From the cell containing the given text, extract its center point as (x, y) coordinate. 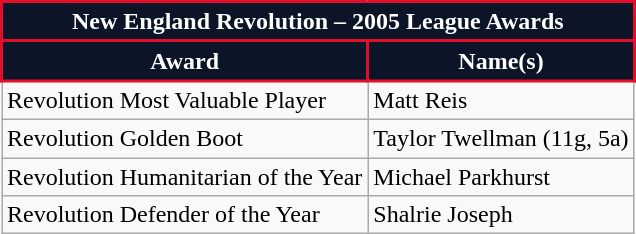
Award (185, 61)
Name(s) (501, 61)
New England Revolution – 2005 League Awards (318, 22)
Taylor Twellman (11g, 5a) (501, 138)
Revolution Most Valuable Player (185, 100)
Matt Reis (501, 100)
Michael Parkhurst (501, 177)
Shalrie Joseph (501, 215)
Revolution Humanitarian of the Year (185, 177)
Revolution Golden Boot (185, 138)
Revolution Defender of the Year (185, 215)
